Capture the cell that displays the provided text and extract its [x, y] central coordinate. 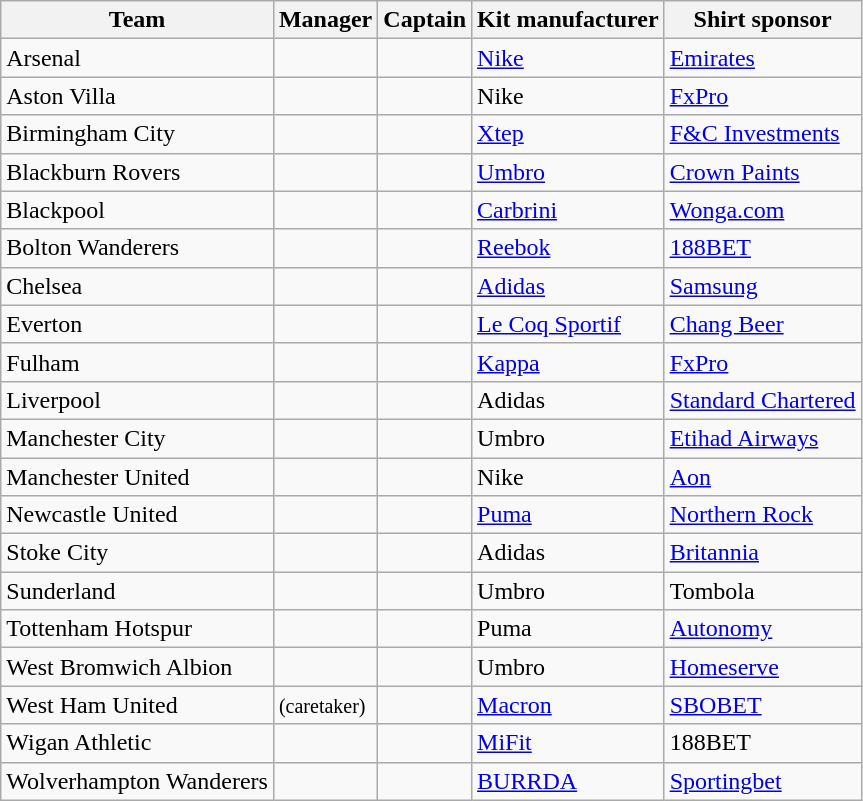
Aston Villa [138, 96]
Sunderland [138, 591]
Wonga.com [762, 210]
Newcastle United [138, 515]
Samsung [762, 286]
Manchester United [138, 477]
Crown Paints [762, 172]
Fulham [138, 362]
Homeserve [762, 667]
Macron [568, 705]
Manchester City [138, 438]
Bolton Wanderers [138, 248]
BURRDA [568, 781]
West Ham United [138, 705]
Standard Chartered [762, 400]
Emirates [762, 58]
Kappa [568, 362]
Northern Rock [762, 515]
Reebok [568, 248]
Blackpool [138, 210]
Sportingbet [762, 781]
Britannia [762, 553]
Team [138, 20]
Xtep [568, 134]
SBOBET [762, 705]
Autonomy [762, 629]
Captain [425, 20]
Tottenham Hotspur [138, 629]
Blackburn Rovers [138, 172]
Le Coq Sportif [568, 324]
Kit manufacturer [568, 20]
West Bromwich Albion [138, 667]
Wigan Athletic [138, 743]
Chang Beer [762, 324]
Wolverhampton Wanderers [138, 781]
Shirt sponsor [762, 20]
Aon [762, 477]
Liverpool [138, 400]
Stoke City [138, 553]
(caretaker) [325, 705]
Etihad Airways [762, 438]
Chelsea [138, 286]
Carbrini [568, 210]
MiFit [568, 743]
Arsenal [138, 58]
Tombola [762, 591]
Manager [325, 20]
F&C Investments [762, 134]
Everton [138, 324]
Birmingham City [138, 134]
